Return (X, Y) of the center of cell containing provided text 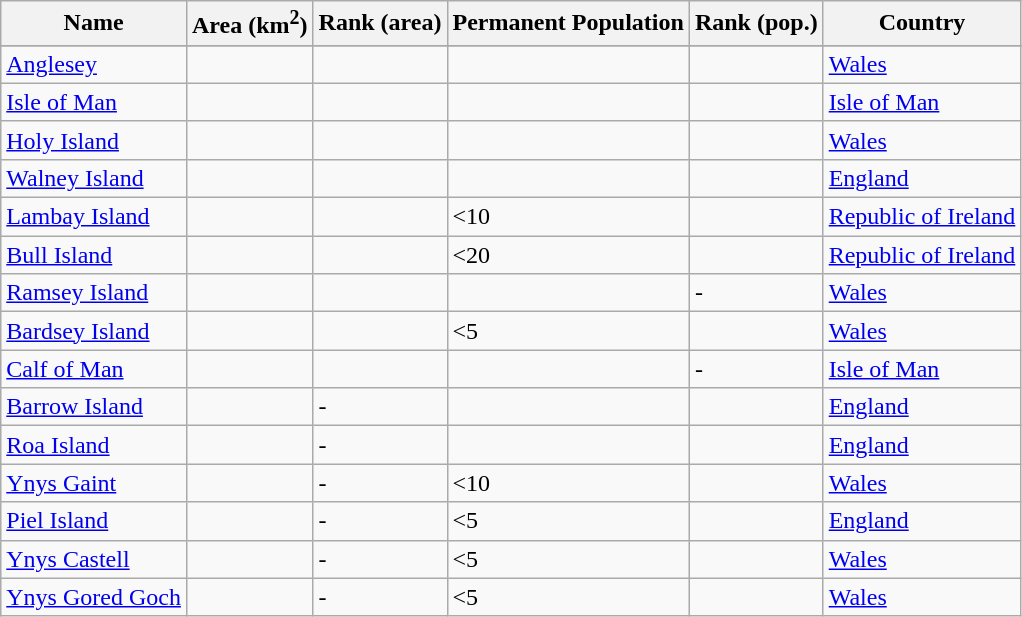
Permanent Population (568, 24)
Holy Island (94, 140)
Anglesey (94, 64)
Rank (pop.) (756, 24)
Ynys Gored Goch (94, 597)
Lambay Island (94, 217)
Ynys Castell (94, 559)
Bardsey Island (94, 331)
Rank (area) (380, 24)
Calf of Man (94, 369)
Ramsey Island (94, 293)
Bull Island (94, 255)
Roa Island (94, 445)
Barrow Island (94, 407)
Country (922, 24)
Walney Island (94, 178)
Ynys Gaint (94, 483)
Area (km2) (250, 24)
Name (94, 24)
<20 (568, 255)
Piel Island (94, 521)
